From the cell containing the given text, extract its center point as [X, Y] coordinate. 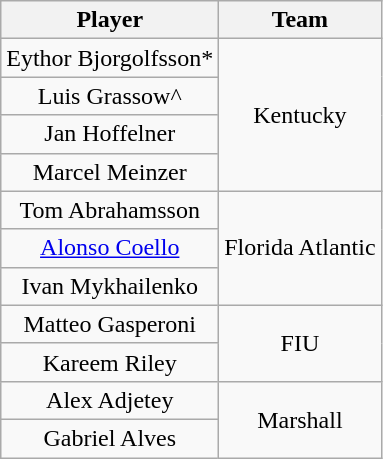
Jan Hoffelner [110, 134]
Tom Abrahamsson [110, 210]
Marcel Meinzer [110, 172]
Gabriel Alves [110, 438]
Alonso Coello [110, 248]
Team [300, 20]
Alex Adjetey [110, 400]
Florida Atlantic [300, 248]
Kareem Riley [110, 362]
Marshall [300, 419]
FIU [300, 343]
Eythor Bjorgolfsson* [110, 58]
Luis Grassow^ [110, 96]
Ivan Mykhailenko [110, 286]
Kentucky [300, 115]
Player [110, 20]
Matteo Gasperoni [110, 324]
